Detect which cell encompasses the target text, then output its (X, Y) center coordinate. 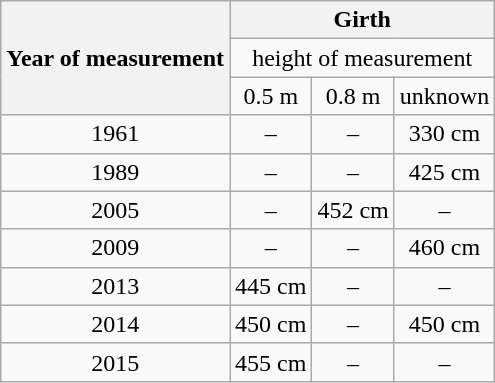
2015 (116, 362)
452 cm (353, 210)
Year of measurement (116, 58)
2009 (116, 248)
330 cm (444, 134)
2014 (116, 324)
0.8 m (353, 96)
1989 (116, 172)
1961 (116, 134)
445 cm (271, 286)
height of measurement (362, 58)
455 cm (271, 362)
425 cm (444, 172)
0.5 m (271, 96)
460 cm (444, 248)
Girth (362, 20)
unknown (444, 96)
2013 (116, 286)
2005 (116, 210)
